Extract the (X, Y) coordinate from the center of the cell holding the provided text.  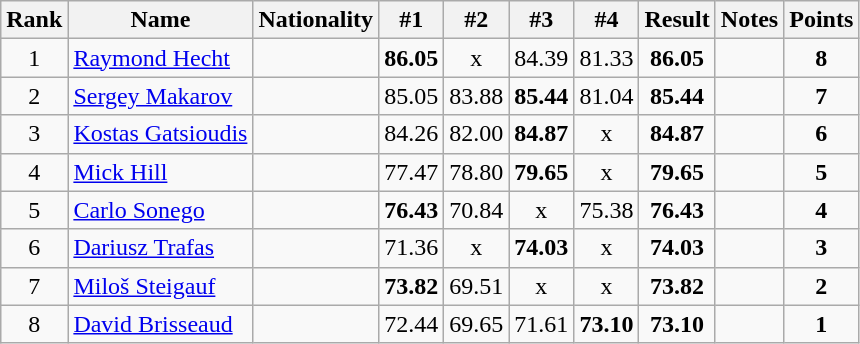
#4 (606, 20)
David Brisseaud (160, 324)
85.05 (412, 96)
Result (677, 20)
Kostas Gatsioudis (160, 134)
Dariusz Trafas (160, 248)
69.51 (476, 286)
#3 (542, 20)
77.47 (412, 172)
75.38 (606, 210)
Nationality (316, 20)
84.39 (542, 58)
Sergey Makarov (160, 96)
Mick Hill (160, 172)
#2 (476, 20)
71.61 (542, 324)
Miloš Steigauf (160, 286)
69.65 (476, 324)
82.00 (476, 134)
70.84 (476, 210)
81.04 (606, 96)
Carlo Sonego (160, 210)
72.44 (412, 324)
81.33 (606, 58)
Rank (34, 20)
Notes (749, 20)
84.26 (412, 134)
Points (822, 20)
#1 (412, 20)
71.36 (412, 248)
83.88 (476, 96)
78.80 (476, 172)
Raymond Hecht (160, 58)
Name (160, 20)
